Provide the [X, Y] coordinate of the cell's center where the given text is located.  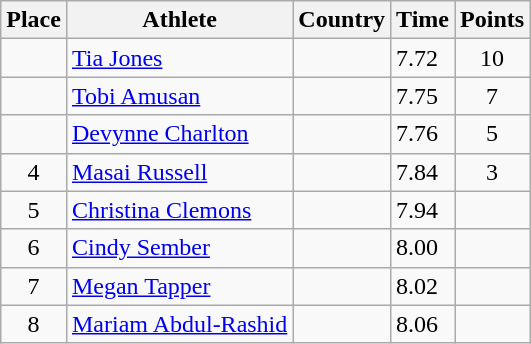
Place [34, 20]
4 [34, 172]
Athlete [179, 20]
Tobi Amusan [179, 96]
8.02 [423, 286]
7.94 [423, 210]
7.75 [423, 96]
Cindy Sember [179, 248]
Tia Jones [179, 58]
3 [492, 172]
Mariam Abdul-Rashid [179, 324]
7.84 [423, 172]
Masai Russell [179, 172]
10 [492, 58]
8.00 [423, 248]
8.06 [423, 324]
Devynne Charlton [179, 134]
7.72 [423, 58]
Country [342, 20]
7.76 [423, 134]
Time [423, 20]
Points [492, 20]
8 [34, 324]
Megan Tapper [179, 286]
6 [34, 248]
Christina Clemons [179, 210]
